Scan for the cell matching the given text and deliver its (X, Y) coordinate at center. 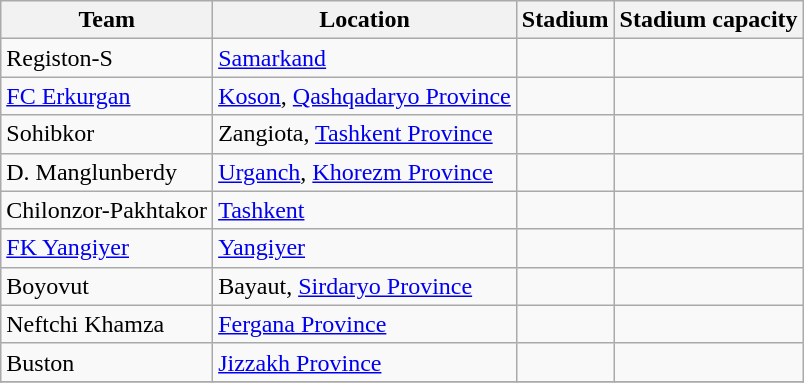
Sohibkor (107, 134)
Koson, Qashqadaryo Province (365, 96)
Jizzakh Province (365, 362)
Tashkent (365, 210)
Registon-S (107, 58)
Zangiota, Tashkent Province (365, 134)
Fergana Province (365, 324)
Urganch, Khorezm Province (365, 172)
Yangiyer (365, 248)
Neftchi Khamza (107, 324)
Boyovut (107, 286)
Team (107, 20)
FC Erkurgan (107, 96)
Samarkand (365, 58)
FK Yangiyer (107, 248)
Bayaut, Sirdaryo Province (365, 286)
Location (365, 20)
Stadium capacity (708, 20)
Buston (107, 362)
D. Manglunberdy (107, 172)
Chilonzor-Pakhtakor (107, 210)
Stadium (565, 20)
